Return [x, y] of the center of cell containing provided text 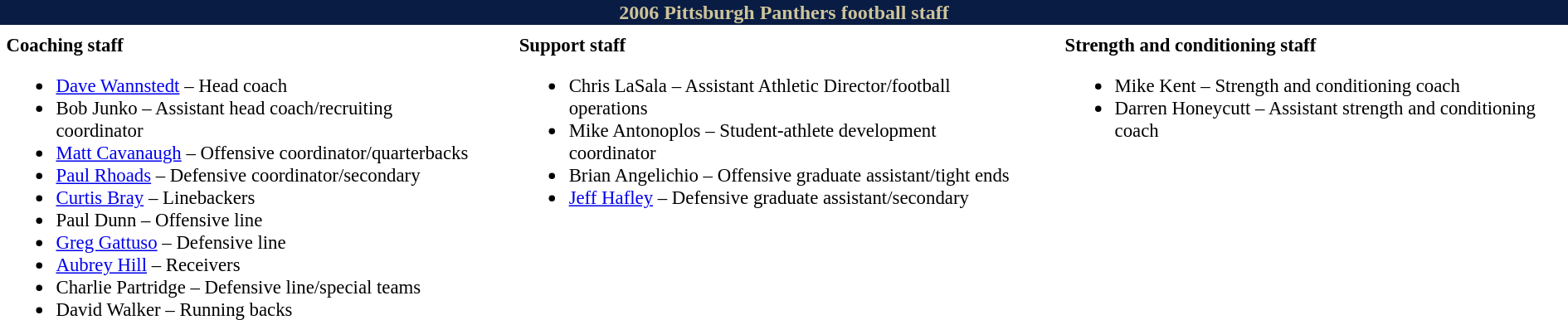
2006 Pittsburgh Panthers football staff [784, 12]
